Provide the (x, y) coordinate of the cell's center where the given text is located.  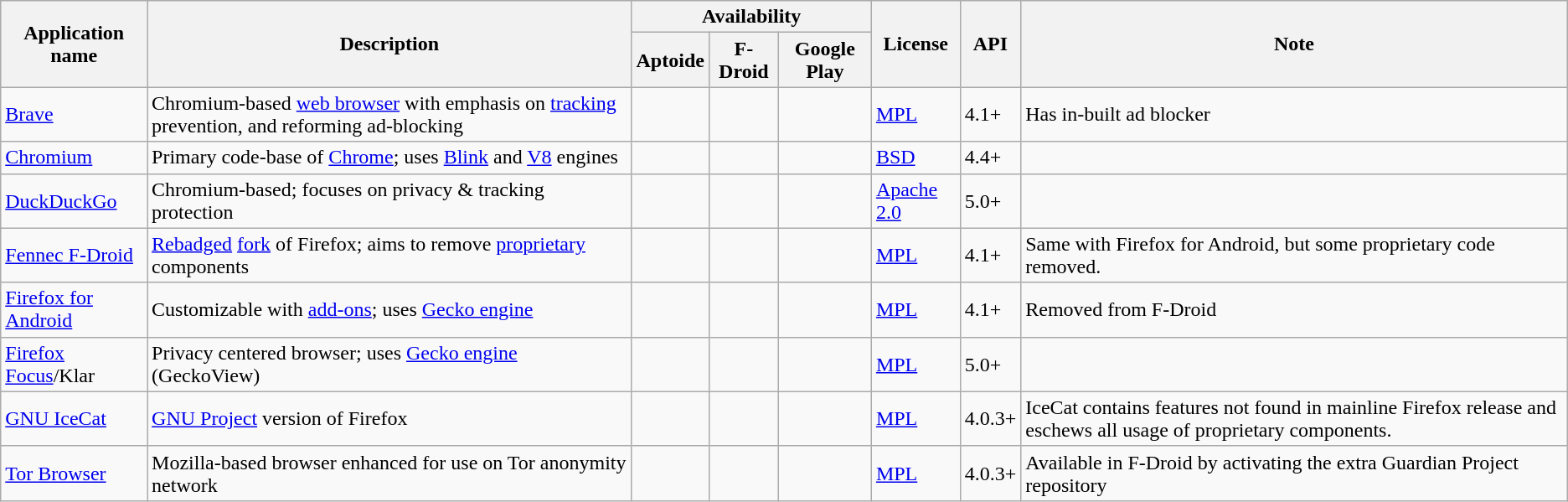
License (916, 44)
Availability (751, 17)
Note (1295, 44)
Chromium-based; focuses on privacy & tracking protection (389, 201)
GNU Project version of Firefox (389, 419)
Removed from F-Droid (1295, 310)
Tor Browser (74, 473)
Chromium (74, 158)
Fennec F-Droid (74, 255)
BSD (916, 158)
Available in F-Droid by activating the extra Guardian Project repository (1295, 473)
DuckDuckGo (74, 201)
Mozilla-based browser enhanced for use on Tor anonymity network (389, 473)
Customizable with add-ons; uses Gecko engine (389, 310)
API (990, 44)
Primary code-base of Chrome; uses Blink and V8 engines (389, 158)
Aptoide (670, 60)
Apache 2.0 (916, 201)
IceCat contains features not found in mainline Firefox release and eschews all usage of proprietary components. (1295, 419)
Description (389, 44)
F-Droid (744, 60)
Application name (74, 44)
Same with Firefox for Android, but some proprietary code removed. (1295, 255)
Privacy centered browser; uses Gecko engine (GeckoView) (389, 364)
Firefox Focus/Klar (74, 364)
Rebadged fork of Firefox; aims to remove proprietary components (389, 255)
GNU IceCat (74, 419)
Has in-built ad blocker (1295, 114)
Firefox for Android (74, 310)
Google Play (824, 60)
4.4+ (990, 158)
Chromium-based web browser with emphasis on tracking prevention, and reforming ad-blocking (389, 114)
Brave (74, 114)
